From the cell containing the given text, extract its center point as (x, y) coordinate. 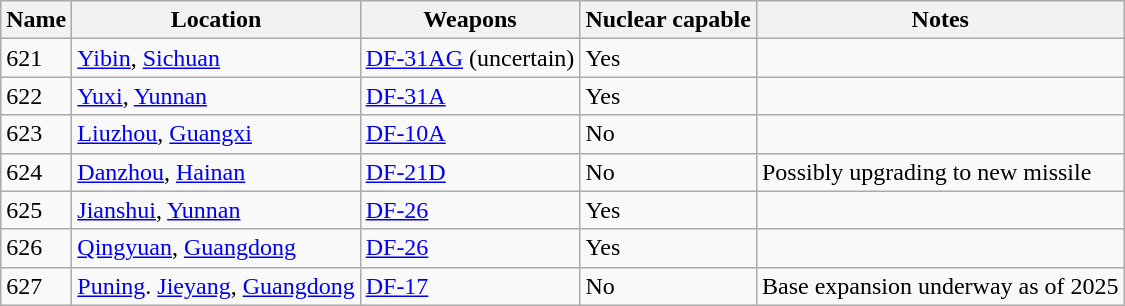
622 (36, 96)
Puning. Jieyang, Guangdong (216, 286)
Yuxi, Yunnan (216, 96)
Danzhou, Hainan (216, 172)
Liuzhou, Guangxi (216, 134)
621 (36, 58)
625 (36, 210)
Possibly upgrading to new missile (940, 172)
623 (36, 134)
DF-17 (470, 286)
Location (216, 20)
DF-31AG (uncertain) (470, 58)
DF-10A (470, 134)
DF-31A (470, 96)
Nuclear capable (668, 20)
Qingyuan, Guangdong (216, 248)
624 (36, 172)
Notes (940, 20)
Jianshui, Yunnan (216, 210)
Weapons (470, 20)
Yibin, Sichuan (216, 58)
Base expansion underway as of 2025 (940, 286)
627 (36, 286)
626 (36, 248)
Name (36, 20)
DF-21D (470, 172)
